Search for the cell housing the specified text and yield its (X, Y) center coordinate. 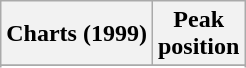
Charts (1999) (77, 34)
Peakposition (198, 34)
